Extract the [X, Y] coordinate from the center of the cell holding the provided text.  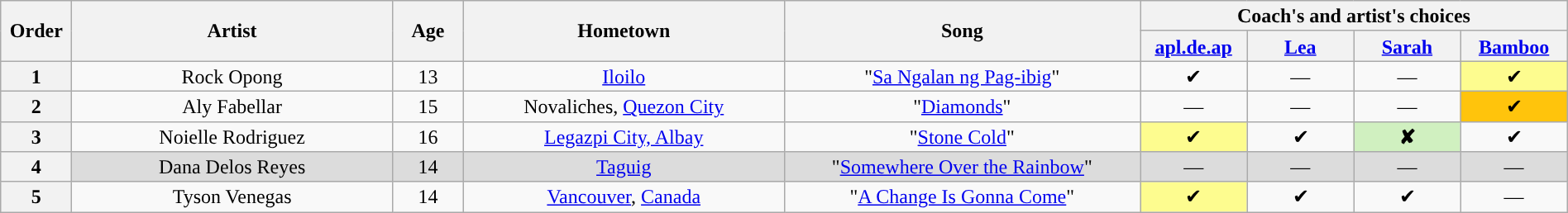
Sarah [1408, 46]
Order [36, 31]
✘ [1408, 137]
Rock Opong [232, 76]
Iloilo [624, 76]
16 [428, 137]
Legazpi City, Albay [624, 137]
apl.de.ap [1194, 46]
"Stone Cold" [963, 137]
Bamboo [1513, 46]
Aly Fabellar [232, 106]
Song [963, 31]
Artist [232, 31]
Lea [1300, 46]
Taguig [624, 167]
Coach's and artist's choices [1355, 17]
"Diamonds" [963, 106]
"A Change Is Gonna Come" [963, 196]
2 [36, 106]
4 [36, 167]
Tyson Venegas [232, 196]
Dana Delos Reyes [232, 167]
Age [428, 31]
Vancouver, Canada [624, 196]
5 [36, 196]
"Somewhere Over the Rainbow" [963, 167]
15 [428, 106]
"Sa Ngalan ng Pag-ibig" [963, 76]
Noielle Rodriguez [232, 137]
Novaliches, Quezon City [624, 106]
13 [428, 76]
1 [36, 76]
Hometown [624, 31]
3 [36, 137]
